Find where the given text appears and provide that cell's center as (x, y) coordinate. 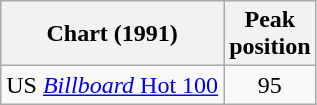
US Billboard Hot 100 (112, 85)
Peakposition (270, 34)
Chart (1991) (112, 34)
95 (270, 85)
